Locate the cell with the specified text and output its (X, Y) center coordinate. 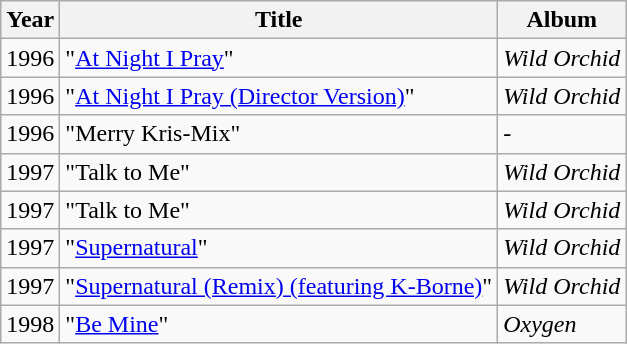
"Be Mine" (279, 324)
"Merry Kris-Mix" (279, 134)
"At Night I Pray" (279, 58)
"Supernatural" (279, 248)
- (562, 134)
"Supernatural (Remix) (featuring K-Borne)" (279, 286)
Title (279, 20)
Album (562, 20)
Oxygen (562, 324)
Year (30, 20)
1998 (30, 324)
"At Night I Pray (Director Version)" (279, 96)
